Scan for the cell matching the given text and deliver its (X, Y) coordinate at center. 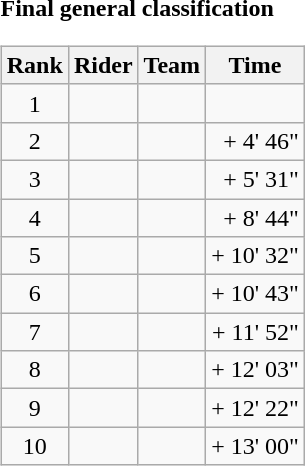
+ 5' 31" (256, 179)
+ 11' 52" (256, 332)
+ 8' 44" (256, 217)
6 (34, 294)
+ 10' 32" (256, 256)
2 (34, 141)
Rider (103, 65)
Team (172, 65)
+ 13' 00" (256, 446)
+ 12' 03" (256, 370)
7 (34, 332)
Rank (34, 65)
4 (34, 217)
3 (34, 179)
+ 10' 43" (256, 294)
+ 4' 46" (256, 141)
5 (34, 256)
9 (34, 408)
Time (256, 65)
10 (34, 446)
+ 12' 22" (256, 408)
1 (34, 103)
8 (34, 370)
